Return the (X, Y) coordinate for the center point of the cell that contains the specified text.  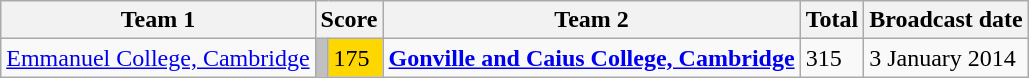
Score (349, 20)
315 (832, 58)
Total (832, 20)
Gonville and Caius College, Cambridge (592, 58)
3 January 2014 (946, 58)
Team 2 (592, 20)
Team 1 (158, 20)
Emmanuel College, Cambridge (158, 58)
Broadcast date (946, 20)
175 (356, 58)
